Scan for the cell matching the given text and deliver its (X, Y) coordinate at center. 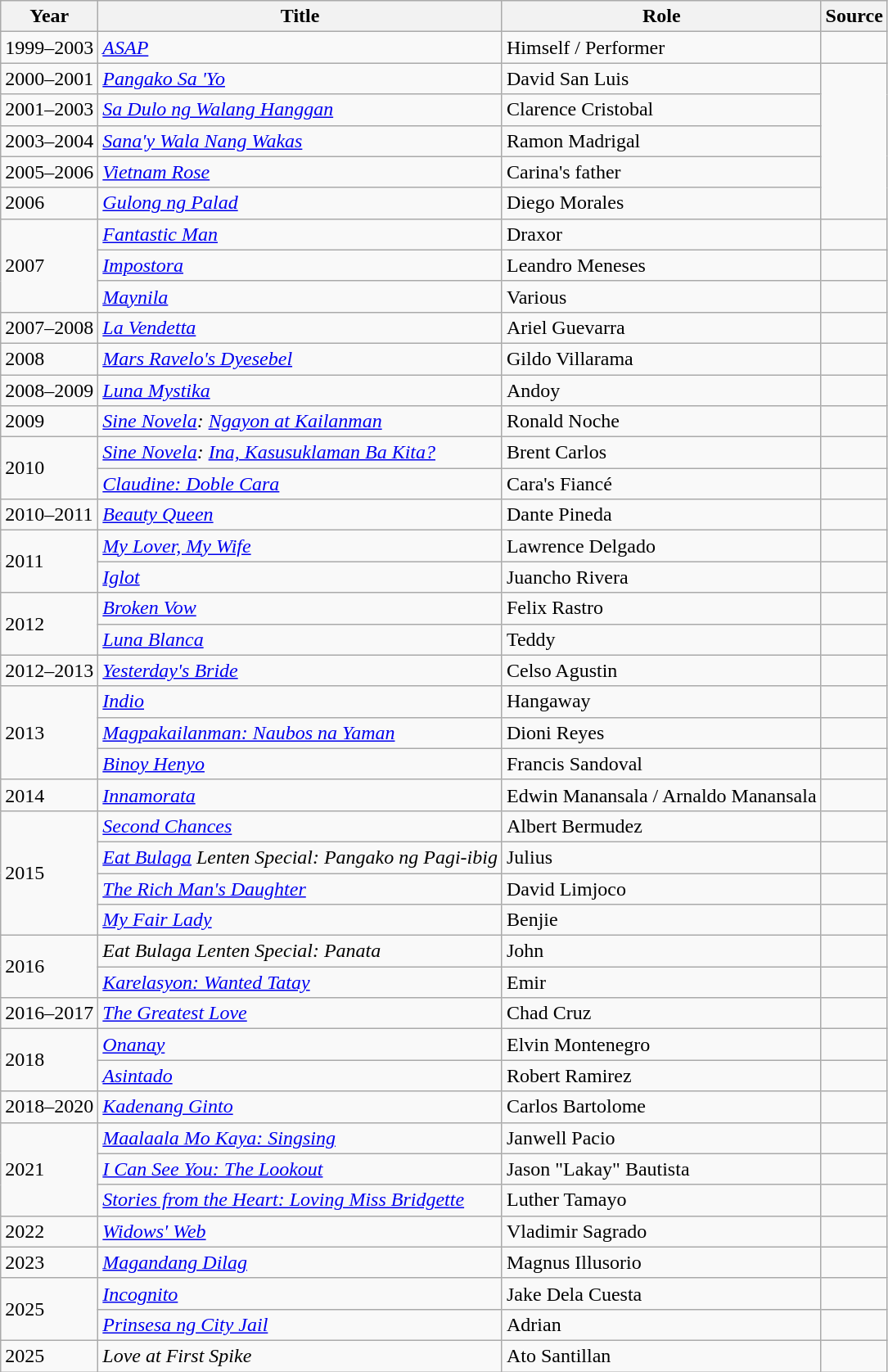
Sine Novela: Ngayon at Kailanman (300, 422)
Jason "Lakay" Bautista (661, 1169)
I Can See You: The Lookout (300, 1169)
2018–2020 (49, 1107)
2010 (49, 468)
2000–2001 (49, 79)
2014 (49, 795)
Celso Agustin (661, 670)
Dioni Reyes (661, 733)
2012–2013 (49, 670)
Diego Morales (661, 203)
Dante Pineda (661, 515)
My Fair Lady (300, 920)
Andoy (661, 390)
Magpakailanman: Naubos na Yaman (300, 733)
Francis Sandoval (661, 764)
Beauty Queen (300, 515)
Onanay (300, 1045)
The Greatest Love (300, 1013)
Julius (661, 857)
Source (854, 16)
Karelasyon: Wanted Tatay (300, 982)
1999–2003 (49, 47)
Janwell Pacio (661, 1138)
Gildo Villarama (661, 359)
Asintado (300, 1076)
Stories from the Heart: Loving Miss Bridgette (300, 1200)
The Rich Man's Daughter (300, 888)
Luna Blanca (300, 639)
Role (661, 16)
Brent Carlos (661, 453)
2005–2006 (49, 172)
Widows' Web (300, 1231)
ASAP (300, 47)
Year (49, 16)
2023 (49, 1262)
Magnus Illusorio (661, 1262)
2022 (49, 1231)
Kadenang Ginto (300, 1107)
Himself / Performer (661, 47)
Carlos Bartolome (661, 1107)
Love at First Spike (300, 1356)
La Vendetta (300, 327)
Benjie (661, 920)
Prinsesa ng City Jail (300, 1325)
Chad Cruz (661, 1013)
Incognito (300, 1293)
Pangako Sa 'Yo (300, 79)
Maalaala Mo Kaya: Singsing (300, 1138)
John (661, 951)
Ramon Madrigal (661, 141)
Vietnam Rose (300, 172)
Yesterday's Bride (300, 670)
Ariel Guevarra (661, 327)
2001–2003 (49, 110)
Eat Bulaga Lenten Special: Pangako ng Pagi-ibig (300, 857)
2021 (49, 1169)
Innamorata (300, 795)
2003–2004 (49, 141)
Sana'y Wala Nang Wakas (300, 141)
Draxor (661, 234)
Vladimir Sagrado (661, 1231)
2016 (49, 967)
Sine Novela: Ina, Kasusuklaman Ba Kita? (300, 453)
Mars Ravelo's Dyesebel (300, 359)
Ato Santillan (661, 1356)
Adrian (661, 1325)
Title (300, 16)
David San Luis (661, 79)
2018 (49, 1060)
Emir (661, 982)
2008 (49, 359)
2006 (49, 203)
2007–2008 (49, 327)
David Limjoco (661, 888)
Albert Bermudez (661, 826)
Broken Vow (300, 608)
Elvin Montenegro (661, 1045)
Jake Dela Cuesta (661, 1293)
My Lover, My Wife (300, 546)
Robert Ramirez (661, 1076)
Impostora (300, 265)
2016–2017 (49, 1013)
Claudine: Doble Cara (300, 484)
Gulong ng Palad (300, 203)
Cara's Fiancé (661, 484)
2009 (49, 422)
Clarence Cristobal (661, 110)
Teddy (661, 639)
2007 (49, 265)
Luna Mystika (300, 390)
2015 (49, 873)
Iglot (300, 577)
Ronald Noche (661, 422)
Binoy Henyo (300, 764)
Luther Tamayo (661, 1200)
Magandang Dilag (300, 1262)
Lawrence Delgado (661, 546)
Sa Dulo ng Walang Hanggan (300, 110)
2012 (49, 624)
Juancho Rivera (661, 577)
Second Chances (300, 826)
Fantastic Man (300, 234)
Carina's father (661, 172)
Felix Rastro (661, 608)
2008–2009 (49, 390)
Eat Bulaga Lenten Special: Panata (300, 951)
Indio (300, 702)
Hangaway (661, 702)
2010–2011 (49, 515)
Various (661, 296)
2013 (49, 733)
Edwin Manansala / Arnaldo Manansala (661, 795)
2011 (49, 562)
Leandro Meneses (661, 265)
Maynila (300, 296)
